From the cell containing the given text, extract its center point as [x, y] coordinate. 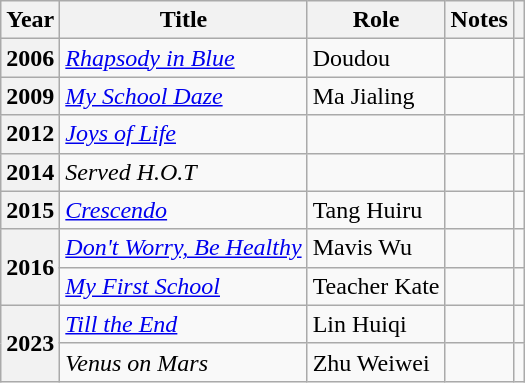
2012 [30, 134]
Venus on Mars [184, 362]
Don't Worry, Be Healthy [184, 248]
2006 [30, 58]
2015 [30, 210]
Joys of Life [184, 134]
My First School [184, 286]
2023 [30, 343]
2009 [30, 96]
Till the End [184, 324]
Ma Jialing [376, 96]
Role [376, 20]
Notes [479, 20]
Teacher Kate [376, 286]
Lin Huiqi [376, 324]
Served H.O.T [184, 172]
Zhu Weiwei [376, 362]
Tang Huiru [376, 210]
Doudou [376, 58]
Mavis Wu [376, 248]
Title [184, 20]
Crescendo [184, 210]
Rhapsody in Blue [184, 58]
2016 [30, 267]
2014 [30, 172]
Year [30, 20]
My School Daze [184, 96]
